Capture the cell that displays the provided text and extract its [X, Y] central coordinate. 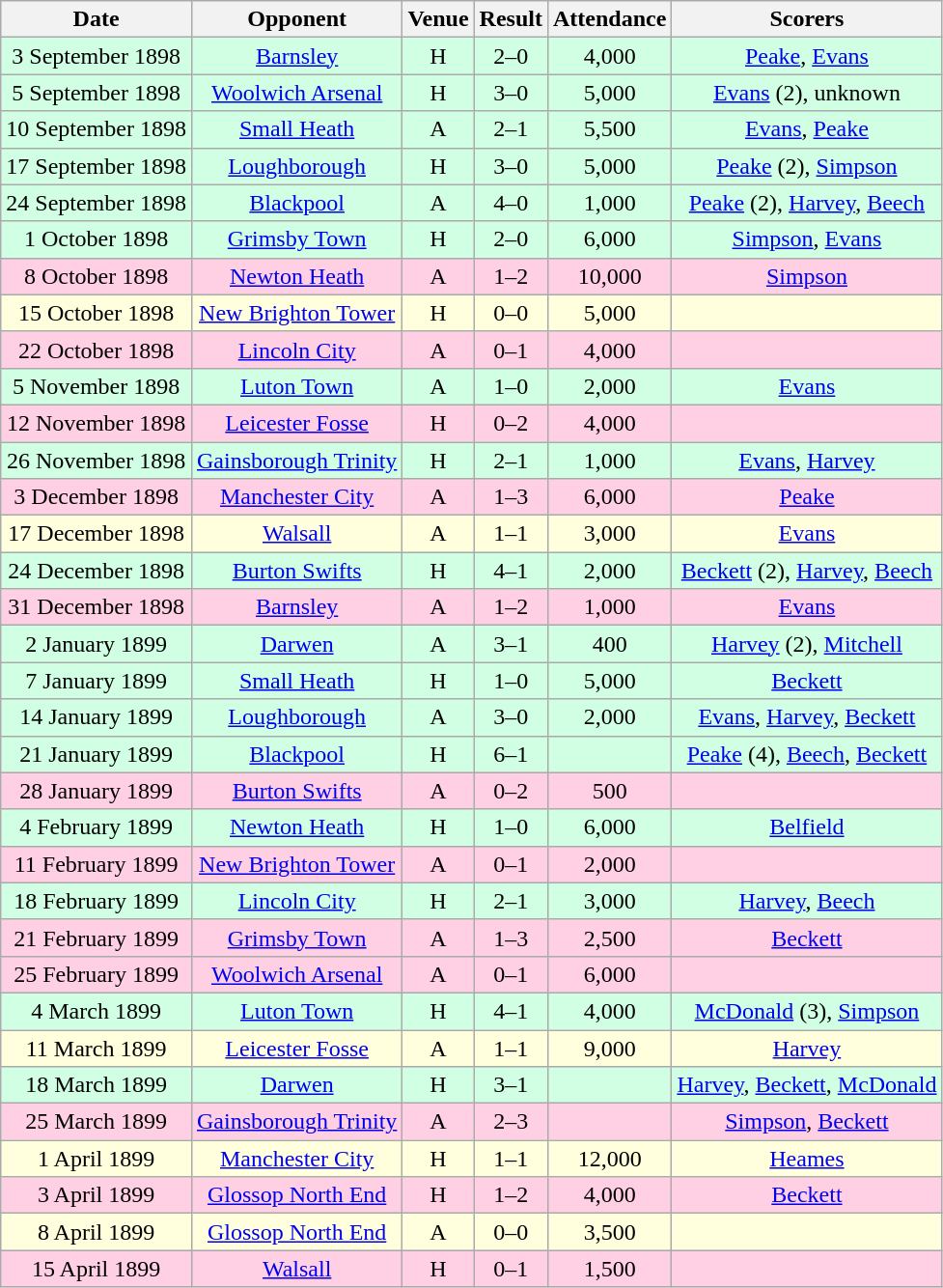
22 October 1898 [97, 350]
15 October 1898 [97, 313]
4–0 [511, 203]
Result [511, 19]
Heames [807, 1159]
18 February 1899 [97, 901]
4 March 1899 [97, 1011]
Evans (2), unknown [807, 93]
Harvey, Beech [807, 901]
8 April 1899 [97, 1232]
17 December 1898 [97, 534]
3,500 [609, 1232]
6–1 [511, 754]
21 January 1899 [97, 754]
Scorers [807, 19]
21 February 1899 [97, 938]
10,000 [609, 276]
11 February 1899 [97, 864]
12,000 [609, 1159]
Belfield [807, 827]
Peake (2), Harvey, Beech [807, 203]
11 March 1899 [97, 1048]
2,500 [609, 938]
3 April 1899 [97, 1195]
Beckett (2), Harvey, Beech [807, 571]
2–3 [511, 1122]
1 April 1899 [97, 1159]
Simpson, Beckett [807, 1122]
Harvey, Beckett, McDonald [807, 1085]
Harvey (2), Mitchell [807, 644]
Simpson, Evans [807, 239]
25 March 1899 [97, 1122]
Opponent [296, 19]
Evans, Harvey [807, 461]
31 December 1898 [97, 607]
10 September 1898 [97, 129]
Peake (2), Simpson [807, 166]
18 March 1899 [97, 1085]
400 [609, 644]
8 October 1898 [97, 276]
Simpson [807, 276]
Venue [438, 19]
1 October 1898 [97, 239]
12 November 1898 [97, 423]
26 November 1898 [97, 461]
Evans, Harvey, Beckett [807, 717]
24 September 1898 [97, 203]
500 [609, 791]
25 February 1899 [97, 974]
5 November 1898 [97, 386]
Evans, Peake [807, 129]
2 January 1899 [97, 644]
Peake [807, 497]
24 December 1898 [97, 571]
1,500 [609, 1269]
9,000 [609, 1048]
Date [97, 19]
4 February 1899 [97, 827]
3 December 1898 [97, 497]
14 January 1899 [97, 717]
5 September 1898 [97, 93]
Harvey [807, 1048]
Peake, Evans [807, 56]
17 September 1898 [97, 166]
Peake (4), Beech, Beckett [807, 754]
28 January 1899 [97, 791]
7 January 1899 [97, 681]
3 September 1898 [97, 56]
15 April 1899 [97, 1269]
McDonald (3), Simpson [807, 1011]
5,500 [609, 129]
Attendance [609, 19]
